Find where the given text appears and provide that cell's center as [x, y] coordinate. 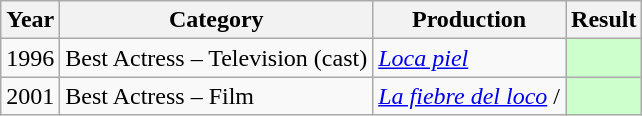
La fiebre del loco / [470, 96]
Loca piel [470, 58]
Best Actress – Film [216, 96]
Year [30, 20]
Production [470, 20]
2001 [30, 96]
Best Actress – Television (cast) [216, 58]
Result [604, 20]
1996 [30, 58]
Category [216, 20]
